Detect which cell encompasses the target text, then output its [X, Y] center coordinate. 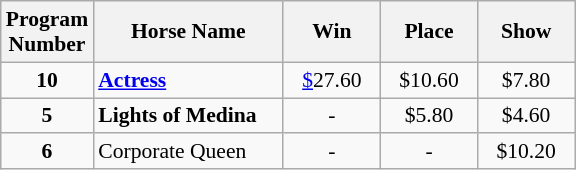
Program Number [47, 32]
Corporate Queen [188, 152]
$4.60 [526, 116]
$27.60 [332, 80]
Place [428, 32]
$5.80 [428, 116]
Actress [188, 80]
Horse Name [188, 32]
$10.20 [526, 152]
5 [47, 116]
6 [47, 152]
$7.80 [526, 80]
$10.60 [428, 80]
10 [47, 80]
Show [526, 32]
Lights of Medina [188, 116]
Win [332, 32]
